Return the [X, Y] coordinate for the center point of the cell that contains the specified text.  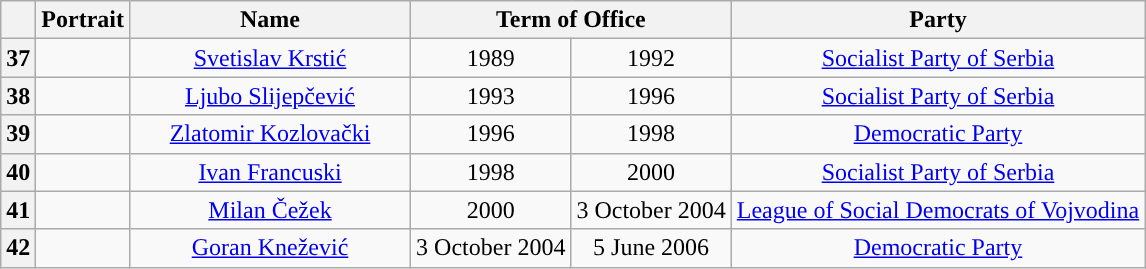
League of Social Democrats of Vojvodina [938, 210]
Svetislav Krstić [270, 58]
Ivan Francuski [270, 172]
Ljubo Slijepčević [270, 96]
1992 [651, 58]
Term of Office [572, 20]
38 [18, 96]
Zlatomir Kozlovački [270, 134]
5 June 2006 [651, 248]
Name [270, 20]
Portrait [83, 20]
Milan Čežek [270, 210]
37 [18, 58]
Party [938, 20]
1993 [491, 96]
40 [18, 172]
Goran Knežević [270, 248]
39 [18, 134]
42 [18, 248]
1989 [491, 58]
41 [18, 210]
